Locate the cell with the specified text and output its [x, y] center coordinate. 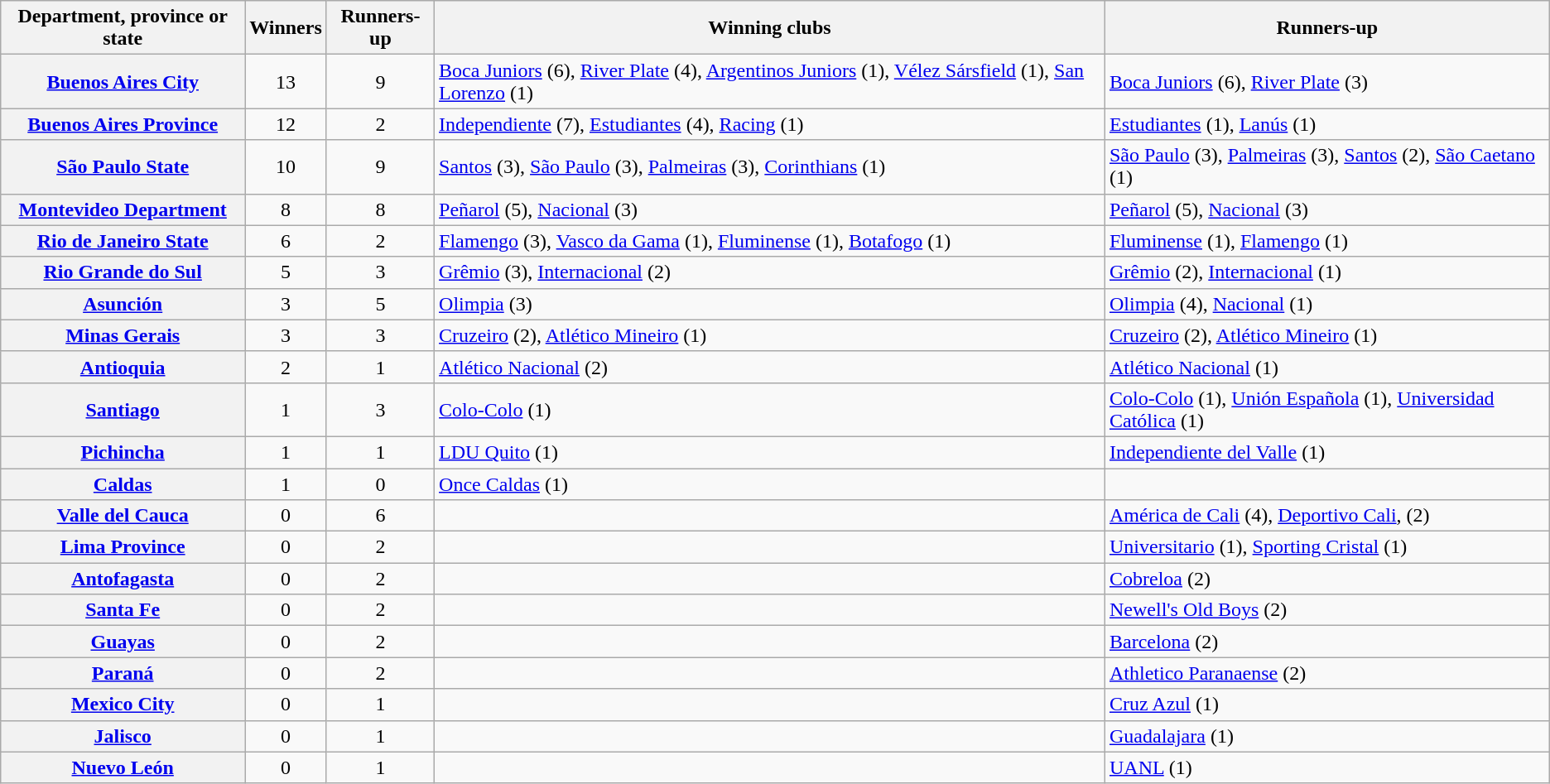
Olimpia (3) [770, 304]
Boca Juniors (6), River Plate (3) [1326, 81]
Universitario (1), Sporting Cristal (1) [1326, 547]
Nuevo León [123, 767]
Athletico Paranaense (2) [1326, 673]
Fluminense (1), Flamengo (1) [1326, 241]
Montevideo Department [123, 209]
Once Caldas (1) [770, 484]
Paraná [123, 673]
Atlético Nacional (1) [1326, 367]
Santa Fe [123, 610]
Department, province or state [123, 28]
Guadalajara (1) [1326, 736]
Pichincha [123, 452]
Buenos Aires City [123, 81]
Grêmio (2), Internacional (1) [1326, 272]
Olimpia (4), Nacional (1) [1326, 304]
Colo-Colo (1), Unión Española (1), Universidad Católica (1) [1326, 409]
Atlético Nacional (2) [770, 367]
Rio Grande do Sul [123, 272]
Jalisco [123, 736]
São Paulo (3), Palmeiras (3), Santos (2), São Caetano (1) [1326, 167]
Antofagasta [123, 579]
Winners [286, 28]
Santiago [123, 409]
Minas Gerais [123, 335]
Flamengo (3), Vasco da Gama (1), Fluminense (1), Botafogo (1) [770, 241]
Asunción [123, 304]
13 [286, 81]
Colo-Colo (1) [770, 409]
Lima Province [123, 547]
Winning clubs [770, 28]
Estudiantes (1), Lanús (1) [1326, 124]
Valle del Cauca [123, 516]
Cobreloa (2) [1326, 579]
Barcelona (2) [1326, 642]
Antioquia [123, 367]
Santos (3), São Paulo (3), Palmeiras (3), Corinthians (1) [770, 167]
Cruz Azul (1) [1326, 705]
Mexico City [123, 705]
Guayas [123, 642]
UANL (1) [1326, 767]
12 [286, 124]
Grêmio (3), Internacional (2) [770, 272]
Buenos Aires Province [123, 124]
Boca Juniors (6), River Plate (4), Argentinos Juniors (1), Vélez Sársfield (1), San Lorenzo (1) [770, 81]
Caldas [123, 484]
Rio de Janeiro State [123, 241]
Newell's Old Boys (2) [1326, 610]
10 [286, 167]
LDU Quito (1) [770, 452]
América de Cali (4), Deportivo Cali, (2) [1326, 516]
São Paulo State [123, 167]
Independiente (7), Estudiantes (4), Racing (1) [770, 124]
Independiente del Valle (1) [1326, 452]
